Pinpoint the cell where the given text exists, returning its [x, y] midpoint coordinate. 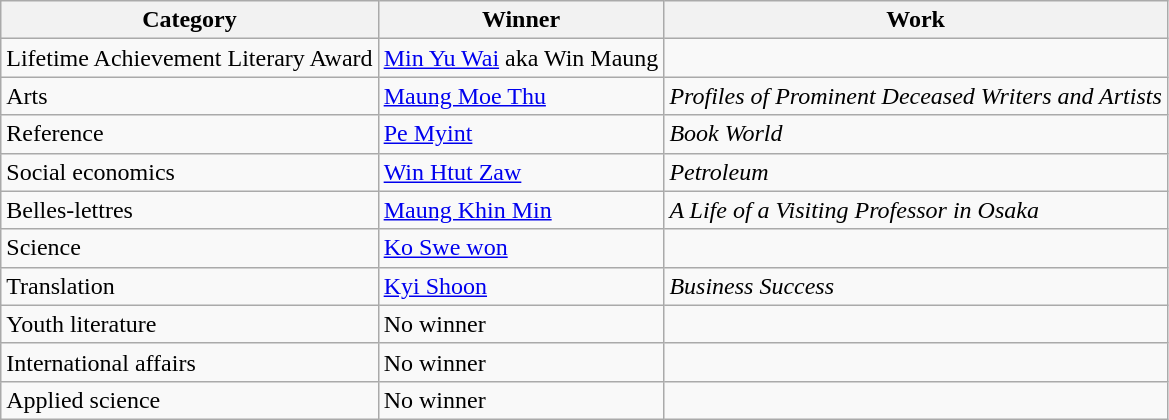
Translation [190, 286]
Lifetime Achievement Literary Award [190, 58]
Petroleum [916, 172]
Ko Swe won [521, 248]
Category [190, 20]
Maung Khin Min [521, 210]
Work [916, 20]
A Life of a Visiting Professor in Osaka [916, 210]
Pe Myint [521, 134]
Win Htut Zaw [521, 172]
Book World [916, 134]
Kyi Shoon [521, 286]
International affairs [190, 362]
Applied science [190, 400]
Reference [190, 134]
Profiles of Prominent Deceased Writers and Artists [916, 96]
Social economics [190, 172]
Arts [190, 96]
Min Yu Wai aka Win Maung [521, 58]
Winner [521, 20]
Science [190, 248]
Youth literature [190, 324]
Belles-lettres [190, 210]
Business Success [916, 286]
Maung Moe Thu [521, 96]
